Capture the cell that displays the provided text and extract its [X, Y] central coordinate. 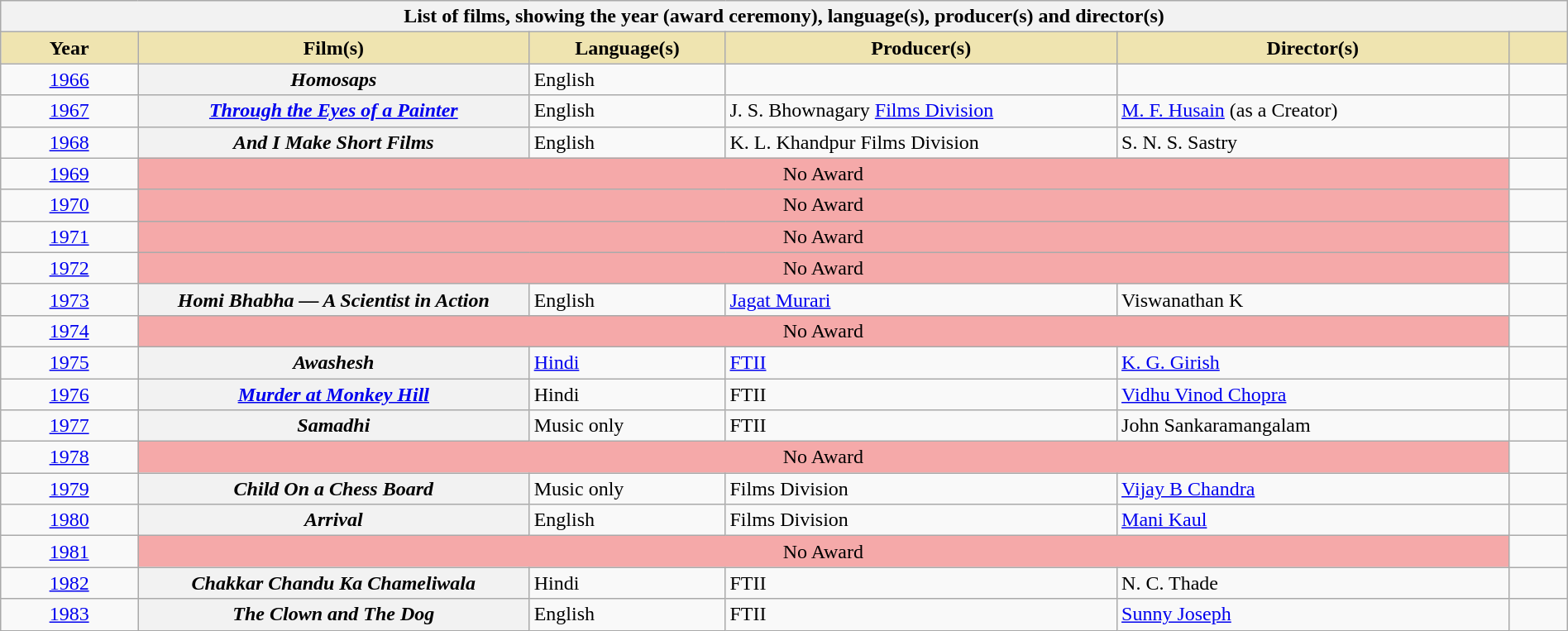
K. L. Khandpur Films Division [921, 142]
1972 [69, 268]
M. F. Husain (as a Creator) [1313, 111]
1971 [69, 237]
John Sankaramangalam [1313, 426]
Homosaps [333, 79]
The Clown and The Dog [333, 614]
1966 [69, 79]
1980 [69, 520]
Year [69, 48]
Samadhi [333, 426]
1982 [69, 583]
N. C. Thade [1313, 583]
K. G. Girish [1313, 362]
1975 [69, 362]
Mani Kaul [1313, 520]
Sunny Joseph [1313, 614]
1974 [69, 331]
Director(s) [1313, 48]
Vijay B Chandra [1313, 489]
1973 [69, 299]
And I Make Short Films [333, 142]
Child On a Chess Board [333, 489]
1969 [69, 174]
Producer(s) [921, 48]
Language(s) [627, 48]
Awashesh [333, 362]
Vidhu Vinod Chopra [1313, 394]
Through the Eyes of a Painter [333, 111]
Murder at Monkey Hill [333, 394]
Arrival [333, 520]
Homi Bhabha — A Scientist in Action [333, 299]
1979 [69, 489]
S. N. S. Sastry [1313, 142]
1981 [69, 552]
Chakkar Chandu Ka Chameliwala [333, 583]
Film(s) [333, 48]
Jagat Murari [921, 299]
List of films, showing the year (award ceremony), language(s), producer(s) and director(s) [784, 17]
J. S. Bhownagary Films Division [921, 111]
1967 [69, 111]
1976 [69, 394]
1983 [69, 614]
1968 [69, 142]
Viswanathan K [1313, 299]
1978 [69, 457]
1977 [69, 426]
1970 [69, 205]
